Scan for the cell matching the given text and deliver its (x, y) coordinate at center. 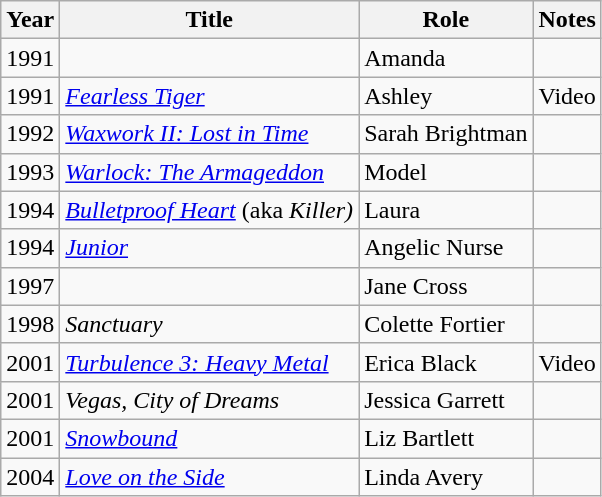
Warlock: The Armageddon (210, 172)
Amanda (446, 58)
Bulletproof Heart (aka Killer) (210, 210)
1992 (30, 134)
1998 (30, 324)
Love on the Side (210, 477)
Notes (567, 20)
1993 (30, 172)
Waxwork II: Lost in Time (210, 134)
Snowbound (210, 438)
Vegas, City of Dreams (210, 400)
Linda Avery (446, 477)
2004 (30, 477)
Angelic Nurse (446, 248)
Model (446, 172)
Laura (446, 210)
Role (446, 20)
Ashley (446, 96)
Junior (210, 248)
Liz Bartlett (446, 438)
Year (30, 20)
Jessica Garrett (446, 400)
Erica Black (446, 362)
Colette Fortier (446, 324)
Jane Cross (446, 286)
Title (210, 20)
Sarah Brightman (446, 134)
Fearless Tiger (210, 96)
Sanctuary (210, 324)
Turbulence 3: Heavy Metal (210, 362)
1997 (30, 286)
